Pinpoint the cell where the given text exists, returning its [X, Y] midpoint coordinate. 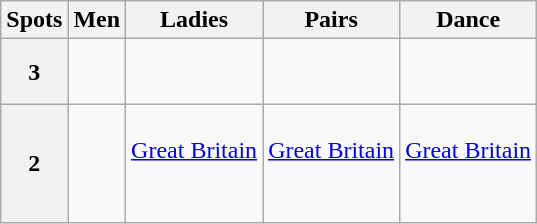
Pairs [332, 20]
Dance [468, 20]
2 [34, 164]
Spots [34, 20]
3 [34, 72]
Men [97, 20]
Ladies [194, 20]
